Pinpoint the cell where the given text exists, returning its (X, Y) midpoint coordinate. 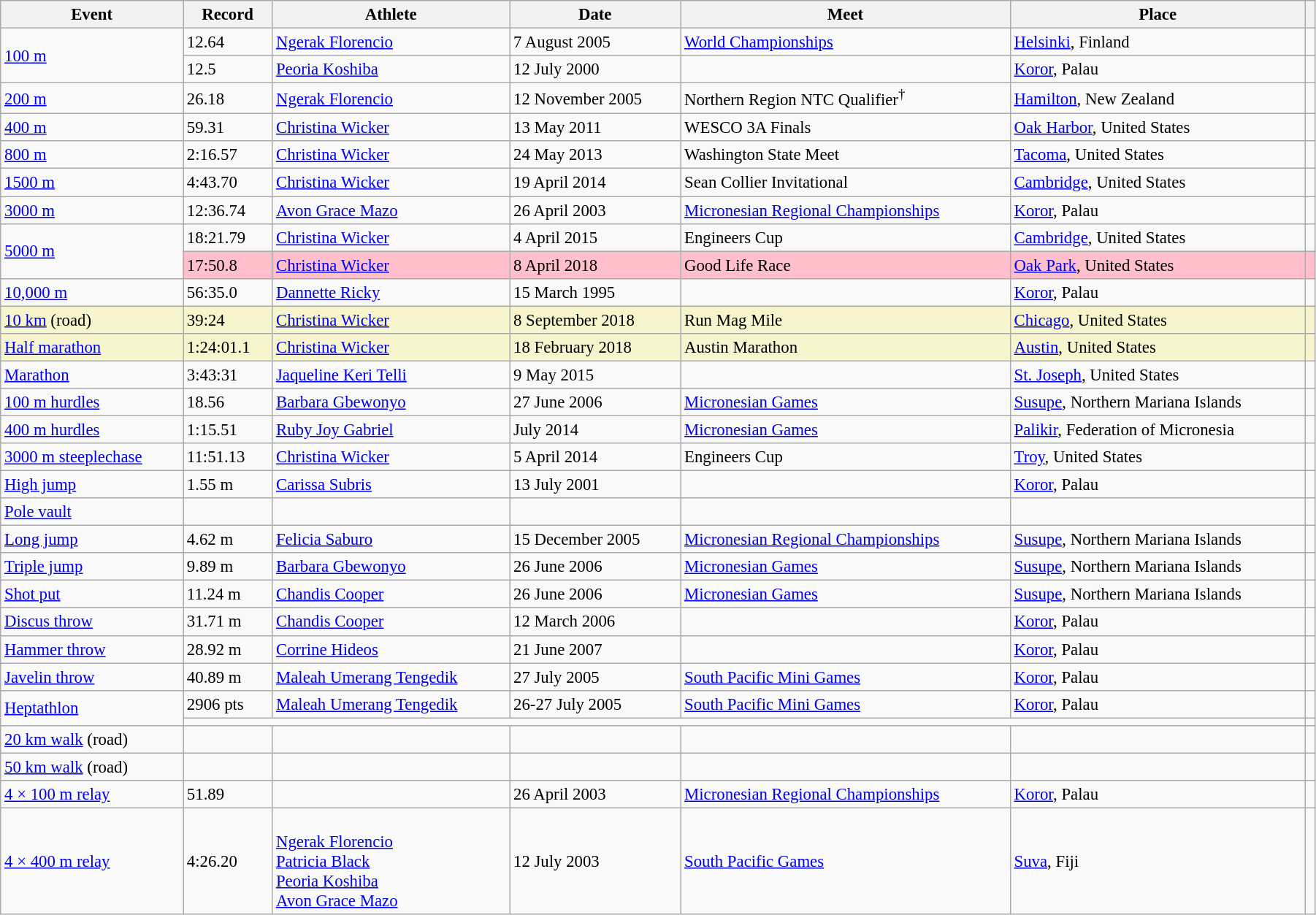
2:16.57 (228, 156)
8 September 2018 (595, 320)
11.24 m (228, 594)
12 July 2000 (595, 69)
100 m (92, 55)
Jaqueline Keri Telli (391, 375)
12.5 (228, 69)
10 km (road) (92, 320)
World Championships (846, 42)
19 April 2014 (595, 183)
27 June 2006 (595, 402)
400 m hurdles (92, 429)
Dannette Ricky (391, 292)
4 × 100 m relay (92, 795)
28.92 m (228, 649)
24 May 2013 (595, 156)
Shot put (92, 594)
Austin Marathon (846, 348)
High jump (92, 485)
Palikir, Federation of Micronesia (1158, 429)
59.31 (228, 128)
2906 pts (228, 704)
Javelin throw (92, 677)
1:15.51 (228, 429)
400 m (92, 128)
Sean Collier Invitational (846, 183)
56:35.0 (228, 292)
13 May 2011 (595, 128)
4:26.20 (228, 861)
Athlete (391, 15)
5 April 2014 (595, 457)
Washington State Meet (846, 156)
39:24 (228, 320)
40.89 m (228, 677)
4.62 m (228, 540)
Suva, Fiji (1158, 861)
Triple jump (92, 567)
4 April 2015 (595, 237)
Date (595, 15)
3000 m (92, 210)
Place (1158, 15)
Heptathlon (92, 708)
9 May 2015 (595, 375)
18 February 2018 (595, 348)
Long jump (92, 540)
Northern Region NTC Qualifier† (846, 99)
1500 m (92, 183)
Carissa Subris (391, 485)
3000 m steeplechase (92, 457)
13 July 2001 (595, 485)
12.64 (228, 42)
31.71 m (228, 622)
15 March 1995 (595, 292)
3:43:31 (228, 375)
15 December 2005 (595, 540)
Austin, United States (1158, 348)
Event (92, 15)
8 April 2018 (595, 265)
51.89 (228, 795)
Peoria Koshiba (391, 69)
Ngerak FlorencioPatricia BlackPeoria KoshibaAvon Grace Mazo (391, 861)
17:50.8 (228, 265)
Oak Harbor, United States (1158, 128)
1:24:01.1 (228, 348)
Avon Grace Mazo (391, 210)
4:43.70 (228, 183)
7 August 2005 (595, 42)
Chicago, United States (1158, 320)
South Pacific Games (846, 861)
Half marathon (92, 348)
Tacoma, United States (1158, 156)
Helsinki, Finland (1158, 42)
WESCO 3A Finals (846, 128)
21 June 2007 (595, 649)
Marathon (92, 375)
9.89 m (228, 567)
Pole vault (92, 512)
1.55 m (228, 485)
Corrine Hideos (391, 649)
11:51.13 (228, 457)
Troy, United States (1158, 457)
Felicia Saburo (391, 540)
4 × 400 m relay (92, 861)
20 km walk (road) (92, 740)
Run Mag Mile (846, 320)
100 m hurdles (92, 402)
12 July 2003 (595, 861)
5000 m (92, 251)
26-27 July 2005 (595, 704)
18:21.79 (228, 237)
12:36.74 (228, 210)
Hammer throw (92, 649)
12 March 2006 (595, 622)
12 November 2005 (595, 99)
Ruby Joy Gabriel (391, 429)
St. Joseph, United States (1158, 375)
July 2014 (595, 429)
26.18 (228, 99)
Good Life Race (846, 265)
Record (228, 15)
27 July 2005 (595, 677)
50 km walk (road) (92, 767)
200 m (92, 99)
Oak Park, United States (1158, 265)
800 m (92, 156)
Hamilton, New Zealand (1158, 99)
Discus throw (92, 622)
18.56 (228, 402)
10,000 m (92, 292)
Meet (846, 15)
